Pinpoint the cell where the given text exists, returning its (x, y) midpoint coordinate. 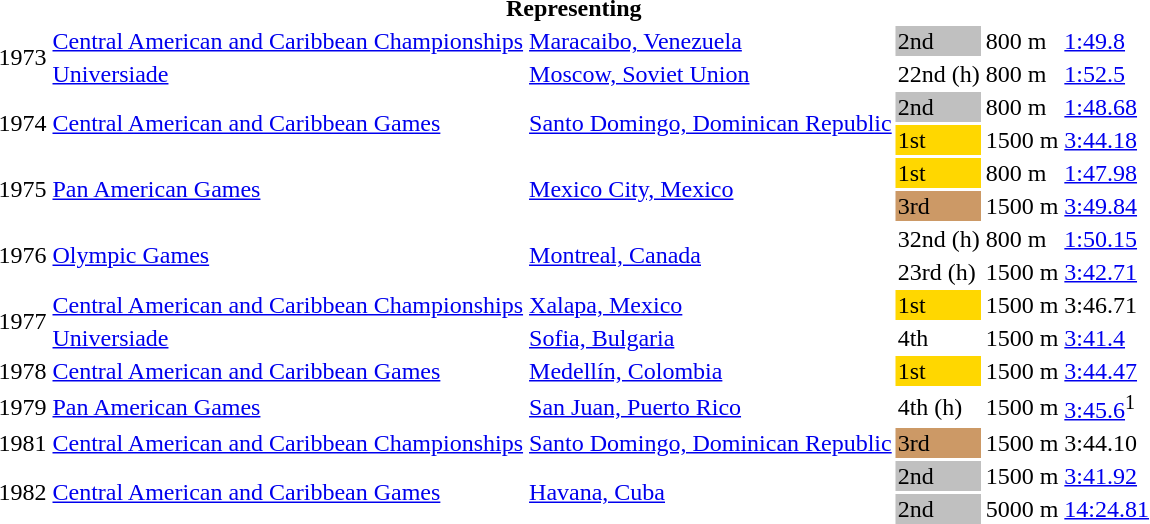
4th (h) (938, 407)
Havana, Cuba (711, 492)
Moscow, Soviet Union (711, 74)
22nd (h) (938, 74)
5000 m (1022, 509)
Maracaibo, Venezuela (711, 41)
Sofia, Bulgaria (711, 338)
Montreal, Canada (711, 256)
4th (938, 338)
San Juan, Puerto Rico (711, 407)
Mexico City, Mexico (711, 190)
23rd (h) (938, 272)
Olympic Games (288, 256)
Xalapa, Mexico (711, 305)
32nd (h) (938, 239)
Medellín, Colombia (711, 371)
